Search for the cell housing the specified text and yield its [X, Y] center coordinate. 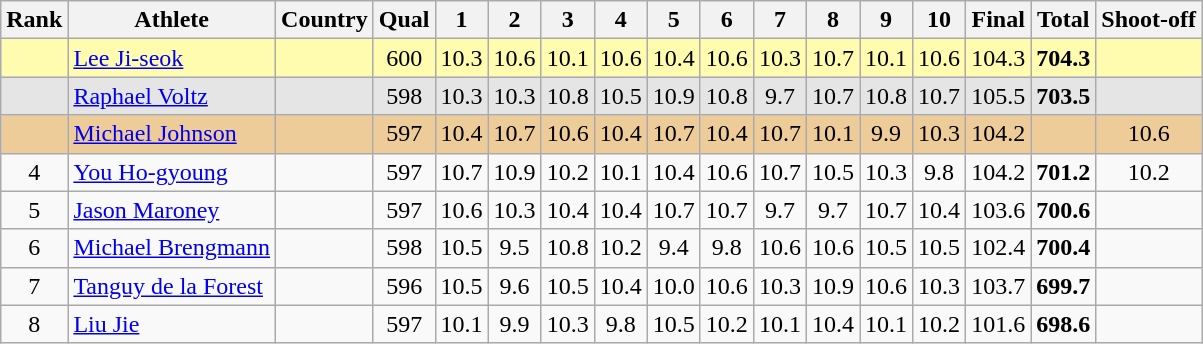
701.2 [1064, 172]
3 [568, 20]
Final [998, 20]
9.6 [514, 286]
Rank [34, 20]
Shoot-off [1149, 20]
9.4 [674, 248]
699.7 [1064, 286]
103.7 [998, 286]
Lee Ji-seok [172, 58]
700.4 [1064, 248]
Michael Johnson [172, 134]
Athlete [172, 20]
Qual [404, 20]
Liu Jie [172, 324]
1 [462, 20]
9 [886, 20]
700.6 [1064, 210]
600 [404, 58]
105.5 [998, 96]
704.3 [1064, 58]
Jason Maroney [172, 210]
Raphael Voltz [172, 96]
10 [940, 20]
Country [325, 20]
9.5 [514, 248]
Tanguy de la Forest [172, 286]
You Ho-gyoung [172, 172]
101.6 [998, 324]
Total [1064, 20]
104.3 [998, 58]
10.0 [674, 286]
2 [514, 20]
698.6 [1064, 324]
102.4 [998, 248]
103.6 [998, 210]
596 [404, 286]
Michael Brengmann [172, 248]
703.5 [1064, 96]
